Return the (X, Y) coordinate for the center point of the cell that contains the specified text.  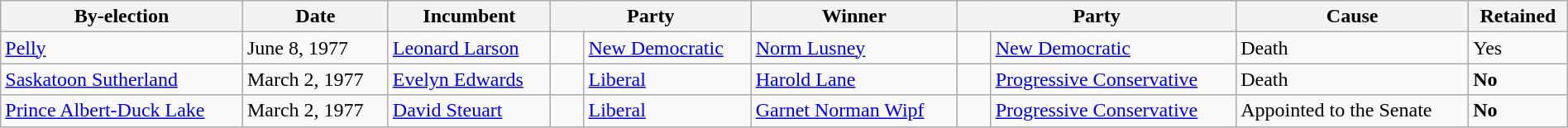
Winner (853, 17)
Harold Lane (853, 79)
Date (315, 17)
June 8, 1977 (315, 48)
Pelly (122, 48)
Leonard Larson (469, 48)
Prince Albert-Duck Lake (122, 111)
Yes (1518, 48)
By-election (122, 17)
Saskatoon Sutherland (122, 79)
Cause (1353, 17)
Evelyn Edwards (469, 79)
Incumbent (469, 17)
Norm Lusney (853, 48)
David Steuart (469, 111)
Retained (1518, 17)
Garnet Norman Wipf (853, 111)
Appointed to the Senate (1353, 111)
